Provide the [x, y] coordinate of the cell's center where the given text is located.  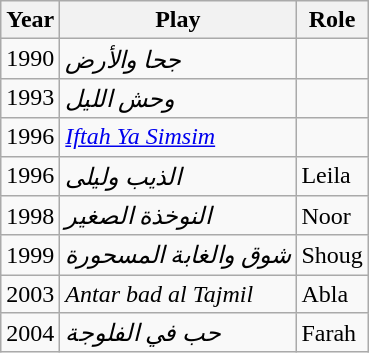
Farah [332, 333]
2003 [30, 294]
جحا والأرض [178, 59]
2004 [30, 333]
الذيب وليلى [178, 176]
حب في الفلوجة [178, 333]
Noor [332, 216]
Role [332, 20]
Play [178, 20]
Shoug [332, 255]
Abla [332, 294]
1999 [30, 255]
شوق والغابة المسحورة [178, 255]
1993 [30, 98]
وحش الليل [178, 98]
النوخذة الصغير [178, 216]
Leila [332, 176]
1998 [30, 216]
Iftah Ya Simsim [178, 137]
Year [30, 20]
Antar bad al Tajmil [178, 294]
1990 [30, 59]
